Return the (x, y) coordinate for the center point of the cell that contains the specified text.  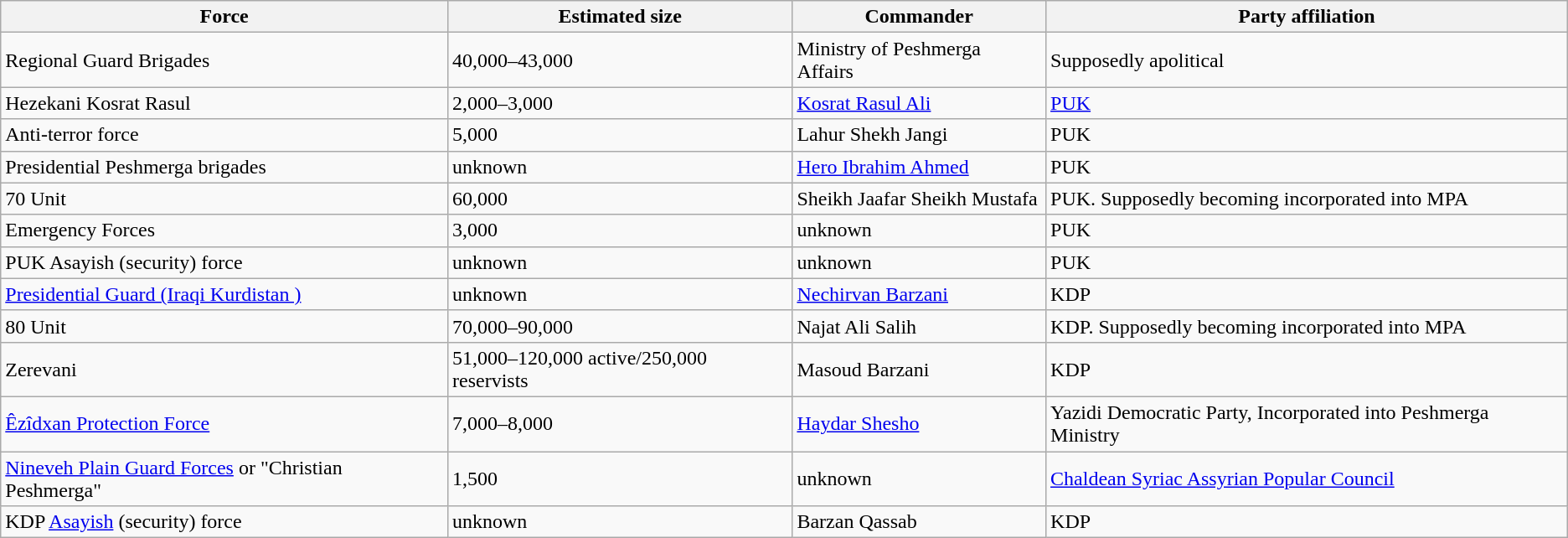
80 Unit (224, 326)
KDP Asayish (security) force (224, 522)
Hero Ibrahim Ahmed (920, 167)
1,500 (620, 478)
Chaldean Syriac Assyrian Popular Council (1307, 478)
Ministry of Peshmerga Affairs (920, 60)
PUK Asayish (security) force (224, 262)
KDP. Supposedly becoming incorporated into MPA (1307, 326)
Supposedly apolitical (1307, 60)
3,000 (620, 230)
Barzan Qassab (920, 522)
60,000 (620, 199)
7,000–8,000 (620, 424)
Party affiliation (1307, 17)
Yazidi Democratic Party, Incorporated into Peshmerga Ministry (1307, 424)
PUK. Supposedly becoming incorporated into MPA (1307, 199)
Emergency Forces (224, 230)
Lahur Shekh Jangi (920, 135)
Presidential Guard (Iraqi Kurdistan ) (224, 294)
Regional Guard Brigades (224, 60)
Sheikh Jaafar Sheikh Mustafa (920, 199)
70,000–90,000 (620, 326)
51,000–120,000 active/250,000 reservists (620, 369)
40,000–43,000 (620, 60)
Hezekani Kosrat Rasul (224, 103)
Nineveh Plain Guard Forces or "Christian Peshmerga" (224, 478)
70 Unit (224, 199)
5,000 (620, 135)
Commander (920, 17)
Estimated size (620, 17)
Masoud Barzani (920, 369)
Anti-terror force (224, 135)
2,000–3,000 (620, 103)
Najat Ali Salih (920, 326)
Zerevani (224, 369)
Force (224, 17)
Êzîdxan Protection Force (224, 424)
Nechirvan Barzani (920, 294)
Haydar Shesho (920, 424)
Kosrat Rasul Ali (920, 103)
Presidential Peshmerga brigades (224, 167)
